Return the [x, y] coordinate for the center point of the cell that contains the specified text.  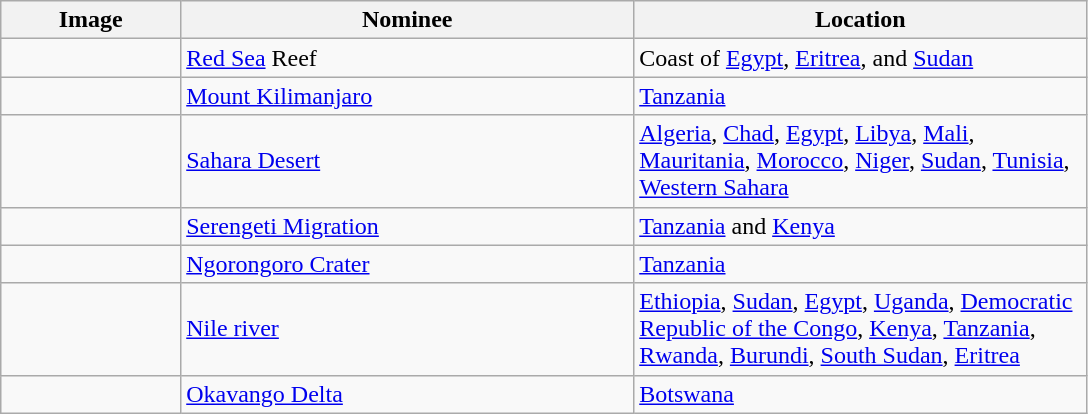
Ngorongoro Crater [408, 264]
Nominee [408, 20]
Coast of Egypt, Eritrea, and Sudan [860, 58]
Mount Kilimanjaro [408, 96]
Location [860, 20]
Tanzania and Kenya [860, 226]
Red Sea Reef [408, 58]
Nile river [408, 329]
Algeria, Chad, Egypt, Libya, Mali, Mauritania, Morocco, Niger, Sudan, Tunisia, Western Sahara [860, 161]
Okavango Delta [408, 394]
Ethiopia, Sudan, Egypt, Uganda, Democratic Republic of the Congo, Kenya, Tanzania, Rwanda, Burundi, South Sudan, Eritrea [860, 329]
Image [91, 20]
Serengeti Migration [408, 226]
Sahara Desert [408, 161]
Botswana [860, 394]
